Pinpoint the cell where the given text exists, returning its (X, Y) midpoint coordinate. 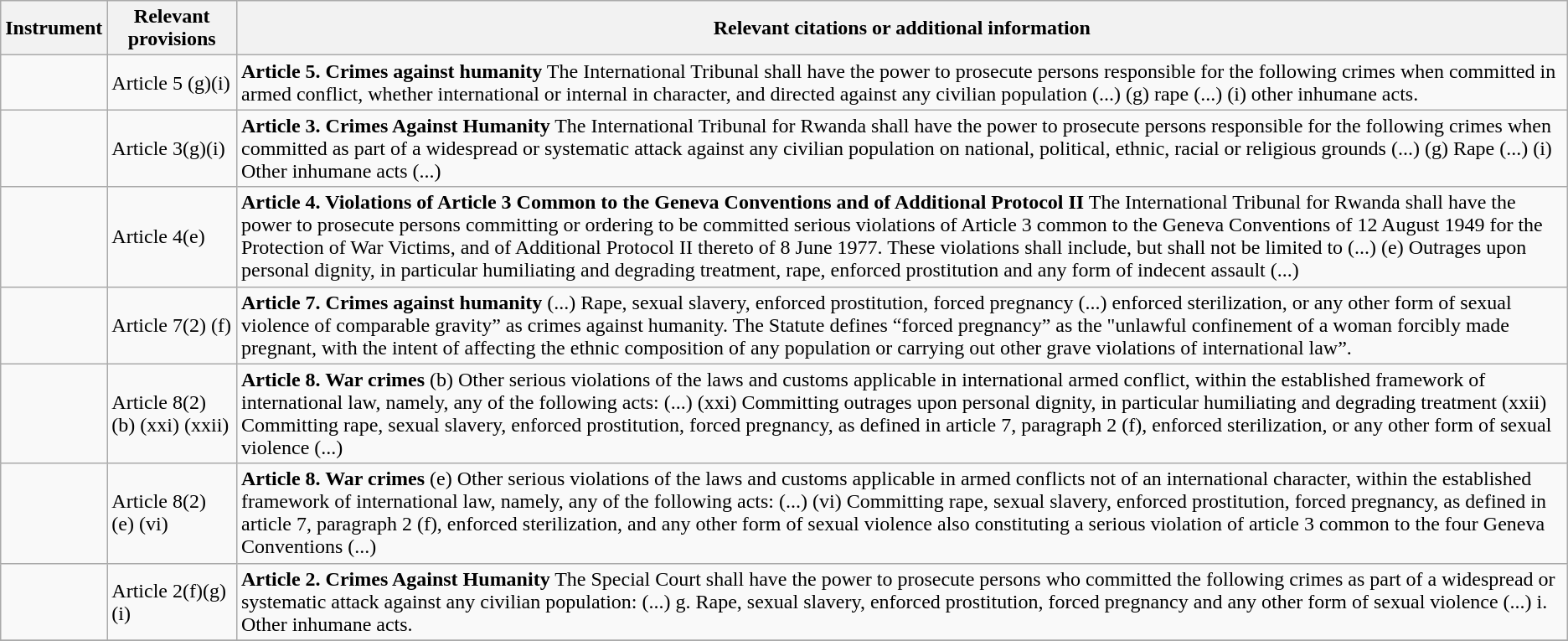
Article 7(2) (f) (173, 325)
Relevant citations or additional information (901, 28)
Article 5 (g)(i) (173, 82)
Instrument (54, 28)
Article 4(e) (173, 236)
Article 3(g)(i) (173, 148)
Article 8(2) (b) (xxi) (xxii) (173, 414)
Article 8(2) (e) (vi) (173, 513)
Relevant provisions (173, 28)
Article 2(f)(g)(i) (173, 602)
